Output the (x, y) coordinate of the center of the cell containing the given text.  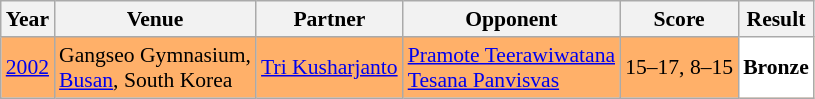
2002 (28, 68)
Pramote Teerawiwatana Tesana Panvisvas (512, 68)
Venue (155, 19)
Result (776, 19)
Gangseo Gymnasium,Busan, South Korea (155, 68)
Partner (330, 19)
Tri Kusharjanto (330, 68)
Opponent (512, 19)
15–17, 8–15 (679, 68)
Score (679, 19)
Year (28, 19)
Bronze (776, 68)
